Output the [X, Y] coordinate of the center of the cell containing the given text.  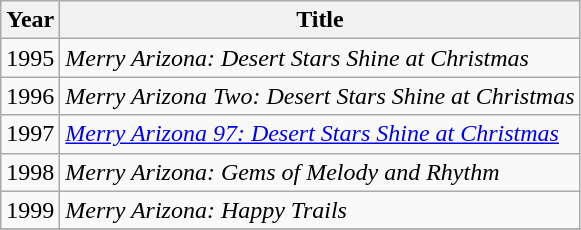
1999 [30, 210]
1996 [30, 96]
1997 [30, 134]
Merry Arizona: Gems of Melody and Rhythm [320, 172]
Year [30, 20]
Title [320, 20]
Merry Arizona: Desert Stars Shine at Christmas [320, 58]
1998 [30, 172]
1995 [30, 58]
Merry Arizona 97: Desert Stars Shine at Christmas [320, 134]
Merry Arizona: Happy Trails [320, 210]
Merry Arizona Two: Desert Stars Shine at Christmas [320, 96]
